Return [X, Y] of the center of cell containing provided text 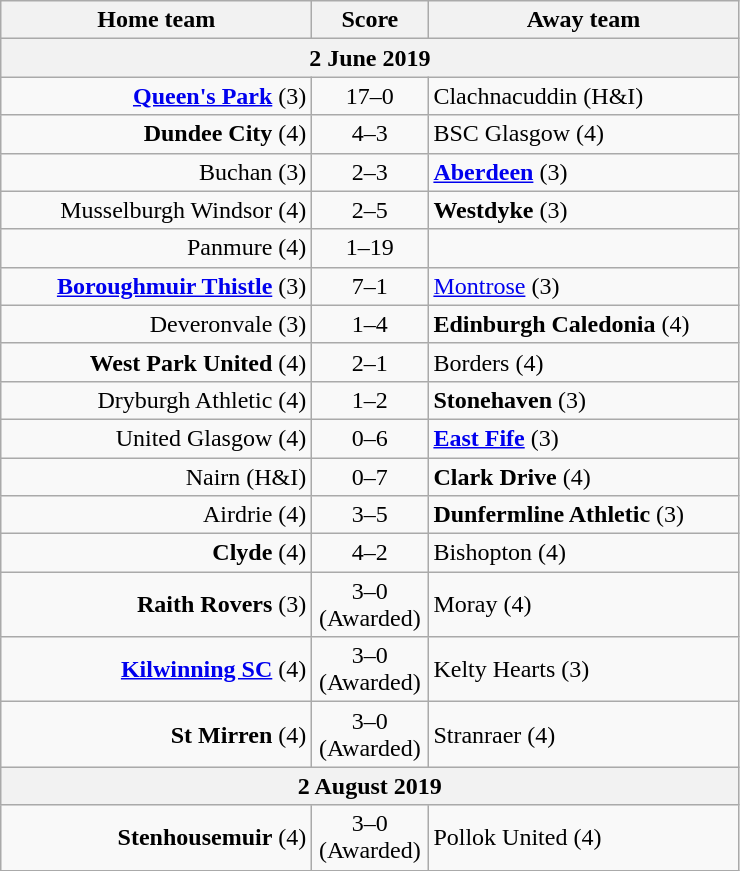
3–5 [370, 515]
0–7 [370, 477]
1–4 [370, 324]
Clachnacuddin (H&I) [584, 96]
1–2 [370, 400]
St Mirren (4) [156, 734]
BSC Glasgow (4) [584, 134]
17–0 [370, 96]
Dryburgh Athletic (4) [156, 400]
Musselburgh Windsor (4) [156, 210]
0–6 [370, 438]
Dundee City (4) [156, 134]
Borders (4) [584, 362]
Stenhousemuir (4) [156, 838]
7–1 [370, 286]
4–3 [370, 134]
2–3 [370, 172]
Stonehaven (3) [584, 400]
Deveronvale (3) [156, 324]
Nairn (H&I) [156, 477]
Queen's Park (3) [156, 96]
Buchan (3) [156, 172]
Panmure (4) [156, 248]
2 August 2019 [370, 786]
Score [370, 20]
Clark Drive (4) [584, 477]
Bishopton (4) [584, 553]
4–2 [370, 553]
Pollok United (4) [584, 838]
2–1 [370, 362]
Away team [584, 20]
United Glasgow (4) [156, 438]
Clyde (4) [156, 553]
Kelty Hearts (3) [584, 670]
Home team [156, 20]
Stranraer (4) [584, 734]
Airdrie (4) [156, 515]
East Fife (3) [584, 438]
Dunfermline Athletic (3) [584, 515]
Aberdeen (3) [584, 172]
Kilwinning SC (4) [156, 670]
West Park United (4) [156, 362]
Montrose (3) [584, 286]
Edinburgh Caledonia (4) [584, 324]
2–5 [370, 210]
Raith Rovers (3) [156, 604]
Westdyke (3) [584, 210]
Boroughmuir Thistle (3) [156, 286]
1–19 [370, 248]
2 June 2019 [370, 58]
Moray (4) [584, 604]
